Locate the cell with the specified text and output its [x, y] center coordinate. 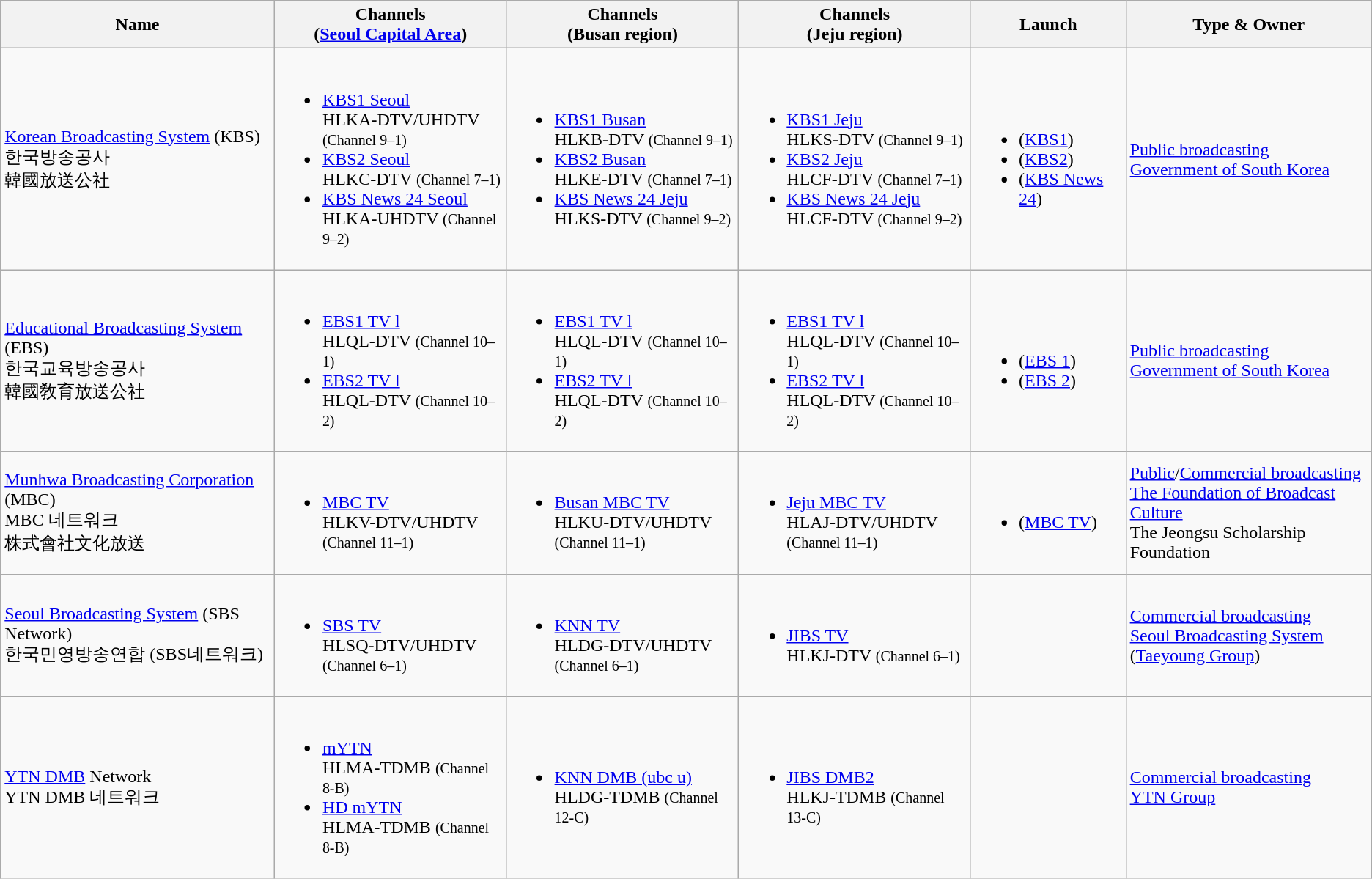
KBS1 JejuHLKS-DTV (Channel 9–1)KBS2 JejuHLCF-DTV (Channel 7–1)KBS News 24 JejuHLCF-DTV (Channel 9–2) [855, 159]
mYTNHLMA-TDMB (Channel 8-B)HD mYTNHLMA-TDMB (Channel 8-B) [390, 787]
SBS TVHLSQ-DTV/UHDTV (Channel 6–1) [390, 635]
Channels(Seoul Capital Area) [390, 25]
Type & Owner [1249, 25]
(KBS1) (KBS2) (KBS News 24) [1048, 159]
JIBS TVHLKJ-DTV (Channel 6–1) [855, 635]
Name [138, 25]
Channels(Jeju region) [855, 25]
(EBS 1) (EBS 2) [1048, 361]
Launch [1048, 25]
KBS1 BusanHLKB-DTV (Channel 9–1)KBS2 BusanHLKE-DTV (Channel 7–1)KBS News 24 JejuHLKS-DTV (Channel 9–2) [623, 159]
MBC TVHLKV-DTV/UHDTV (Channel 11–1) [390, 513]
KNN TVHLDG-DTV/UHDTV (Channel 6–1) [623, 635]
Commercial broadcastingSeoul Broadcasting System(Taeyoung Group) [1249, 635]
(MBC TV) [1048, 513]
Jeju MBC TVHLAJ-DTV/UHDTV (Channel 11–1) [855, 513]
KNN DMB (ubc u)HLDG-TDMB (Channel 12-C) [623, 787]
Educational Broadcasting System (EBS)한국교육방송공사韓國敎育放送公社 [138, 361]
Munhwa Broadcasting Corporation (MBC)MBC 네트워크株式會社文化放送 [138, 513]
YTN DMB NetworkYTN DMB 네트워크 [138, 787]
JIBS DMB2HLKJ-TDMB (Channel 13-C) [855, 787]
Busan MBC TVHLKU-DTV/UHDTV (Channel 11–1) [623, 513]
Commercial broadcastingYTN Group [1249, 787]
Korean Broadcasting System (KBS)한국방송공사韓國放送公社 [138, 159]
KBS1 SeoulHLKA-DTV/UHDTV (Channel 9–1)KBS2 SeoulHLKC-DTV (Channel 7–1)KBS News 24 SeoulHLKA-UHDTV (Channel 9–2) [390, 159]
Seoul Broadcasting System (SBS Network)한국민영방송연합 (SBS네트워크) [138, 635]
Channels(Busan region) [623, 25]
Public/Commercial broadcastingThe Foundation of Broadcast CultureThe Jeongsu Scholarship Foundation [1249, 513]
